For the text-containing cell, return its midpoint in [X, Y] coordinate format. 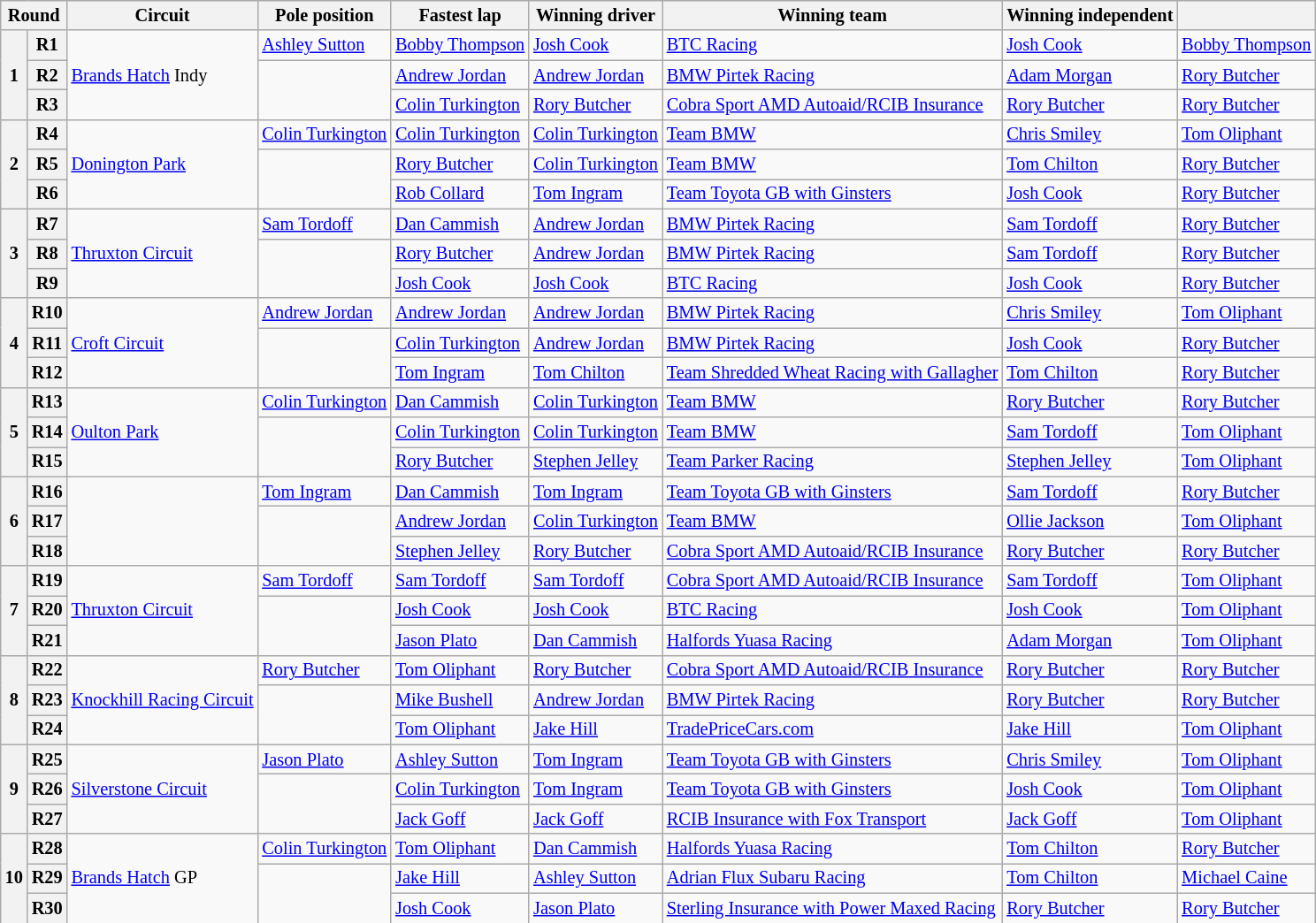
R23 [48, 699]
Sterling Insurance with Power Maxed Racing [832, 908]
R13 [48, 402]
Silverstone Circuit [163, 789]
R26 [48, 789]
R29 [48, 878]
R12 [48, 372]
R11 [48, 343]
Croft Circuit [163, 343]
6 [14, 522]
R8 [48, 254]
Oulton Park [163, 431]
RCIB Insurance with Fox Transport [832, 819]
Pole position [324, 15]
R10 [48, 313]
R18 [48, 551]
Round [34, 15]
Team Shredded Wheat Racing with Gallagher [832, 372]
R19 [48, 581]
R9 [48, 283]
R15 [48, 461]
Adrian Flux Subaru Racing [832, 878]
Michael Caine [1246, 878]
TradePriceCars.com [832, 729]
Winning driver [596, 15]
Circuit [163, 15]
Brands Hatch Indy [163, 74]
R25 [48, 759]
R30 [48, 908]
8 [14, 700]
Mike Bushell [460, 699]
7 [14, 610]
R3 [48, 104]
Team Parker Racing [832, 461]
9 [14, 789]
R16 [48, 492]
R14 [48, 432]
Brands Hatch GP [163, 879]
4 [14, 343]
R4 [48, 134]
R20 [48, 610]
R17 [48, 521]
3 [14, 253]
Fastest lap [460, 15]
Donington Park [163, 164]
Winning independent [1090, 15]
Winning team [832, 15]
R24 [48, 729]
Knockhill Racing Circuit [163, 700]
R21 [48, 640]
R22 [48, 670]
R2 [48, 75]
R5 [48, 164]
1 [14, 74]
R1 [48, 45]
R27 [48, 819]
R7 [48, 224]
R28 [48, 849]
2 [14, 164]
Ollie Jackson [1090, 521]
R6 [48, 194]
5 [14, 431]
10 [14, 879]
Rob Collard [460, 194]
